For the text-containing cell, return its midpoint in (x, y) coordinate format. 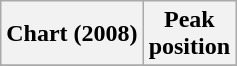
Peakposition (189, 34)
Chart (2008) (72, 34)
